Detect which cell encompasses the target text, then output its [X, Y] center coordinate. 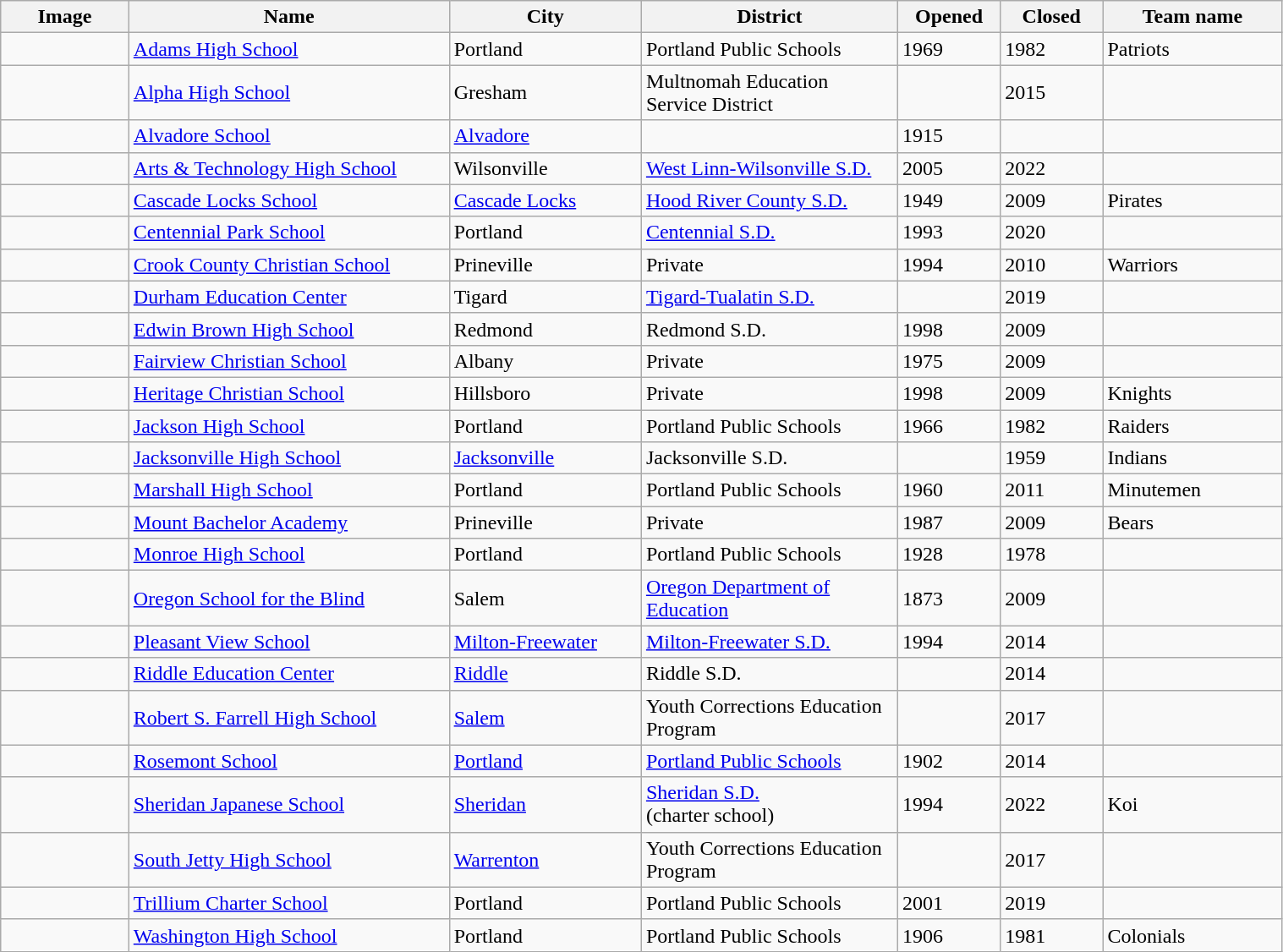
Sheridan Japanese School [289, 805]
Jacksonville S.D. [770, 458]
1960 [949, 490]
Indians [1193, 458]
Trillium Charter School [289, 903]
2011 [1052, 490]
Closed [1052, 17]
Patriots [1193, 49]
Heritage Christian School [289, 393]
South Jetty High School [289, 859]
Jackson High School [289, 425]
1906 [949, 935]
Milton-Freewater S.D. [770, 642]
Alpha High School [289, 93]
Milton-Freewater [545, 642]
Gresham [545, 93]
Hood River County S.D. [770, 200]
Rosemont School [289, 761]
Durham Education Center [289, 297]
Tigard-Tualatin S.D. [770, 297]
Multnomah Education Service District [770, 93]
Hillsboro [545, 393]
Pirates [1193, 200]
2020 [1052, 233]
1978 [1052, 555]
Riddle [545, 674]
Crook County Christian School [289, 265]
Sheridan S.D.(charter school) [770, 805]
2010 [1052, 265]
Minutemen [1193, 490]
District [770, 17]
Image [65, 17]
West Linn-Wilsonville S.D. [770, 168]
1928 [949, 555]
Pleasant View School [289, 642]
Albany [545, 361]
Arts & Technology High School [289, 168]
Warrenton [545, 859]
Warriors [1193, 265]
2005 [949, 168]
Opened [949, 17]
1966 [949, 425]
2015 [1052, 93]
Centennial S.D. [770, 233]
Colonials [1193, 935]
1873 [949, 599]
Team name [1193, 17]
Redmond S.D. [770, 329]
Jacksonville High School [289, 458]
1969 [949, 49]
Tigard [545, 297]
Sheridan [545, 805]
1975 [949, 361]
City [545, 17]
Knights [1193, 393]
Riddle S.D. [770, 674]
Edwin Brown High School [289, 329]
Koi [1193, 805]
Redmond [545, 329]
1949 [949, 200]
1915 [949, 136]
Mount Bachelor Academy [289, 523]
Fairview Christian School [289, 361]
1993 [949, 233]
1902 [949, 761]
Name [289, 17]
Robert S. Farrell High School [289, 717]
Cascade Locks [545, 200]
Alvadore [545, 136]
Jacksonville [545, 458]
Bears [1193, 523]
Centennial Park School [289, 233]
Oregon School for the Blind [289, 599]
Riddle Education Center [289, 674]
Raiders [1193, 425]
Wilsonville [545, 168]
1981 [1052, 935]
Oregon Department of Education [770, 599]
Alvadore School [289, 136]
1959 [1052, 458]
1987 [949, 523]
Washington High School [289, 935]
Adams High School [289, 49]
Cascade Locks School [289, 200]
2001 [949, 903]
Monroe High School [289, 555]
Marshall High School [289, 490]
